For the text-containing cell, return its midpoint in [x, y] coordinate format. 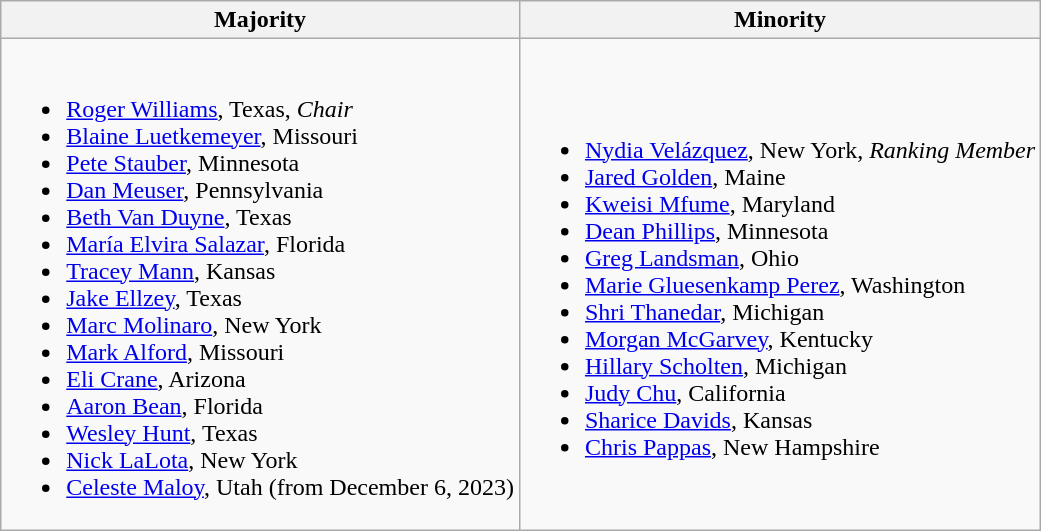
Minority [780, 20]
Majority [260, 20]
